Provide the (X, Y) coordinate of the cell's center where the given text is located.  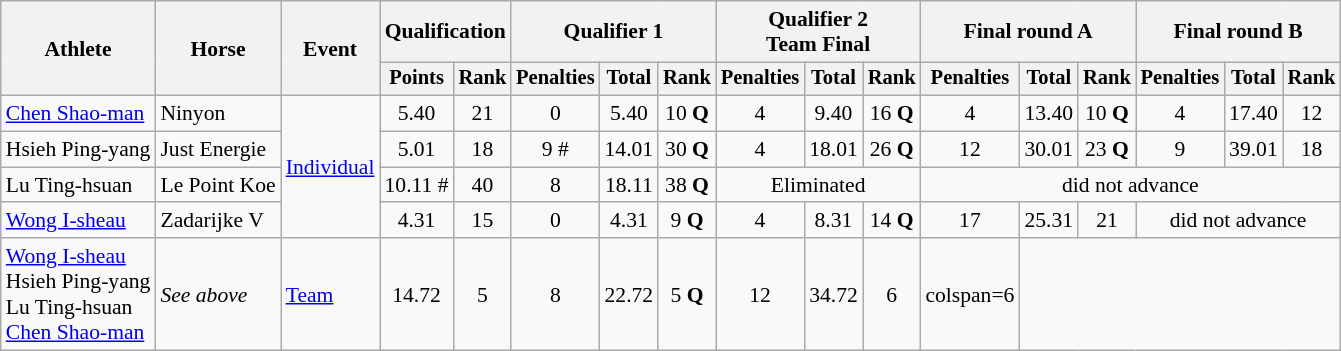
Qualifier 2Team Final (818, 32)
10.11 # (417, 185)
9 # (555, 150)
Horse (218, 48)
colspan=6 (970, 294)
Wong I-sheau (78, 221)
Qualifier 1 (614, 32)
Points (417, 79)
17 (970, 221)
9 Q (687, 221)
Eliminated (818, 185)
5.01 (417, 150)
Just Energie (218, 150)
26 Q (892, 150)
17.40 (1254, 114)
18.11 (628, 185)
14.72 (417, 294)
30 Q (687, 150)
15 (483, 221)
Lu Ting-hsuan (78, 185)
Event (330, 48)
Final round A (1028, 32)
Team (330, 294)
6 (892, 294)
14.01 (628, 150)
34.72 (834, 294)
22.72 (628, 294)
Wong I-sheauHsieh Ping-yangLu Ting-hsuanChen Shao-man (78, 294)
Le Point Koe (218, 185)
Final round B (1238, 32)
Hsieh Ping-yang (78, 150)
9 (1180, 150)
5 Q (687, 294)
See above (218, 294)
38 Q (687, 185)
Athlete (78, 48)
25.31 (1048, 221)
Qualification (446, 32)
Ninyon (218, 114)
23 Q (1107, 150)
9.40 (834, 114)
8.31 (834, 221)
16 Q (892, 114)
13.40 (1048, 114)
Zadarijke V (218, 221)
14 Q (892, 221)
Chen Shao-man (78, 114)
39.01 (1254, 150)
40 (483, 185)
30.01 (1048, 150)
Individual (330, 167)
18.01 (834, 150)
5 (483, 294)
